Identify which cell holds the provided text, then report its [x, y] central coordinate. 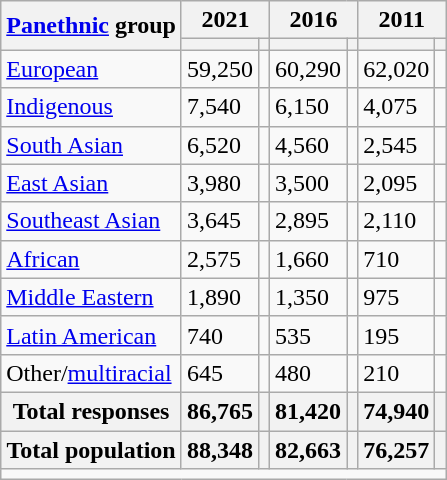
Total population [92, 449]
Middle Eastern [92, 297]
2,895 [308, 221]
59,250 [220, 69]
2,545 [396, 145]
European [92, 69]
2016 [314, 20]
88,348 [220, 449]
81,420 [308, 411]
2021 [225, 20]
1,350 [308, 297]
62,020 [396, 69]
6,520 [220, 145]
1,660 [308, 259]
2,095 [396, 183]
4,075 [396, 107]
710 [396, 259]
60,290 [308, 69]
2,575 [220, 259]
Indigenous [92, 107]
East Asian [92, 183]
2,110 [396, 221]
3,500 [308, 183]
74,940 [396, 411]
3,980 [220, 183]
Southeast Asian [92, 221]
210 [396, 373]
480 [308, 373]
South Asian [92, 145]
975 [396, 297]
African [92, 259]
Total responses [92, 411]
195 [396, 335]
Other/multiracial [92, 373]
Latin American [92, 335]
7,540 [220, 107]
86,765 [220, 411]
76,257 [396, 449]
2011 [402, 20]
82,663 [308, 449]
Panethnic group [92, 26]
645 [220, 373]
740 [220, 335]
535 [308, 335]
6,150 [308, 107]
1,890 [220, 297]
3,645 [220, 221]
4,560 [308, 145]
